Identify which cell holds the provided text, then report its (x, y) central coordinate. 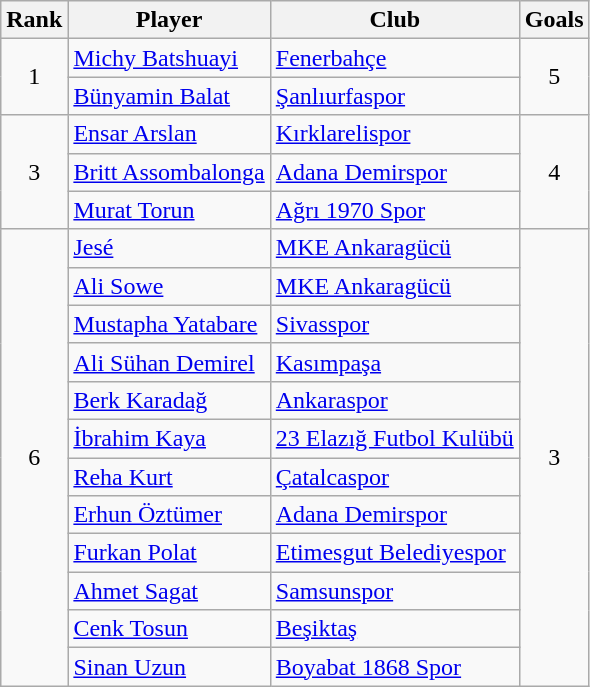
Jesé (169, 248)
Goals (554, 20)
Boyabat 1868 Spor (394, 667)
Samsunspor (394, 591)
6 (34, 458)
1 (34, 77)
Ali Sowe (169, 286)
Beşiktaş (394, 629)
Ali Sühan Demirel (169, 362)
Erhun Öztümer (169, 515)
Etimesgut Belediyespor (394, 553)
Sivasspor (394, 324)
Çatalcaspor (394, 477)
Kasımpaşa (394, 362)
Berk Karadağ (169, 400)
Reha Kurt (169, 477)
Furkan Polat (169, 553)
Ensar Arslan (169, 134)
Rank (34, 20)
Bünyamin Balat (169, 96)
Murat Torun (169, 210)
Michy Batshuayi (169, 58)
Fenerbahçe (394, 58)
Britt Assombalonga (169, 172)
Club (394, 20)
Mustapha Yatabare (169, 324)
23 Elazığ Futbol Kulübü (394, 438)
Kırklarelispor (394, 134)
Ağrı 1970 Spor (394, 210)
Ankaraspor (394, 400)
Sinan Uzun (169, 667)
Ahmet Sagat (169, 591)
Cenk Tosun (169, 629)
4 (554, 172)
5 (554, 77)
Şanlıurfaspor (394, 96)
İbrahim Kaya (169, 438)
Player (169, 20)
